Capture the cell that displays the provided text and extract its (X, Y) central coordinate. 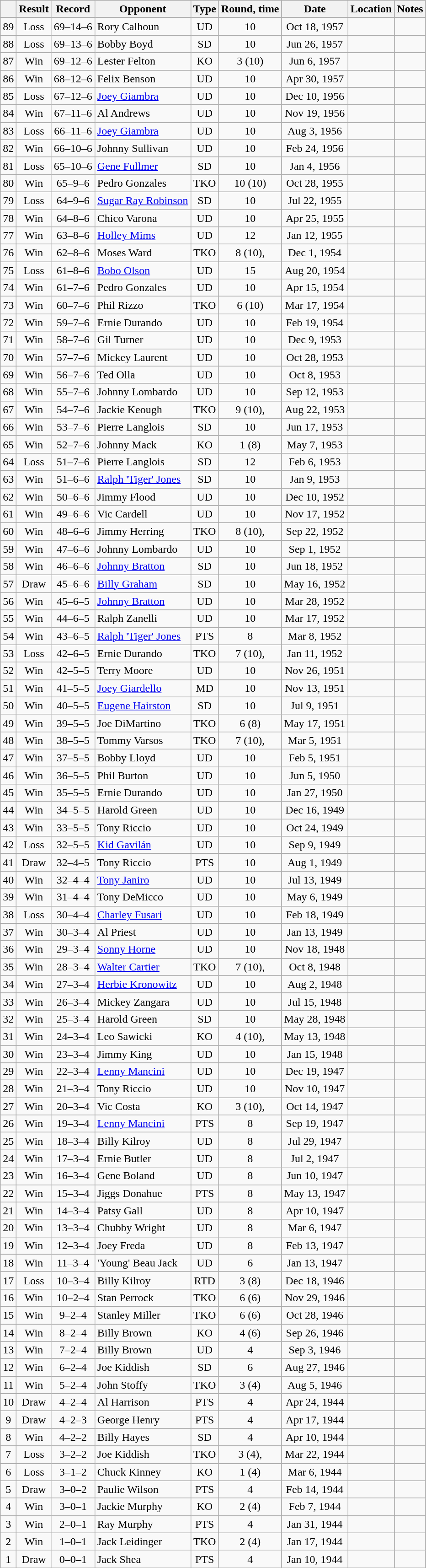
29 (8, 1072)
51–6–6 (73, 479)
17 (8, 1280)
3 (10) (250, 61)
Kid Gavilán (143, 845)
Dec 18, 1946 (314, 1280)
28 (8, 1089)
36–5–5 (73, 776)
3–0–1 (73, 1507)
47–6–6 (73, 549)
53–7–6 (73, 427)
Sep 1, 1952 (314, 549)
Jul 13, 1949 (314, 880)
Mar 17, 1952 (314, 619)
7–2–4 (73, 1350)
69–13–6 (73, 44)
Nov 29, 1946 (314, 1298)
Gil Turner (143, 340)
85 (8, 96)
Jul 15, 1948 (314, 1002)
67–11–6 (73, 113)
3–1–2 (73, 1472)
Paulie Wilson (143, 1489)
Feb 13, 1947 (314, 1245)
1 (8) (250, 444)
Sep 19, 1947 (314, 1124)
6–2–4 (73, 1368)
Al Harrison (143, 1402)
64–8–6 (73, 218)
25 (8, 1141)
30 (8, 1054)
81 (8, 166)
48–6–6 (73, 532)
Opponent (143, 9)
Sep 12, 1953 (314, 392)
72 (8, 323)
84 (8, 113)
Aug 2, 1948 (314, 984)
Mar 6, 1944 (314, 1472)
Type (205, 9)
Feb 6, 1953 (314, 462)
Oct 14, 1947 (314, 1106)
88 (8, 44)
Round, time (250, 9)
Lester Felton (143, 61)
57–7–6 (73, 357)
Date (314, 9)
45 (8, 793)
Al Priest (143, 932)
62–8–6 (73, 253)
82 (8, 148)
16 (8, 1298)
22 (8, 1193)
10–3–4 (73, 1280)
Jul 2, 1947 (314, 1158)
4–2–4 (73, 1402)
56–7–6 (73, 375)
24–3–4 (73, 1036)
65–9–6 (73, 183)
20 (8, 1228)
Tony Janiro (143, 880)
45–6–5 (73, 601)
Gene Boland (143, 1176)
20–3–4 (73, 1106)
26–3–4 (73, 1002)
48 (8, 740)
Holley Mims (143, 236)
27 (8, 1106)
Aug 22, 1953 (314, 410)
John Stoffy (143, 1385)
Mar 28, 1952 (314, 601)
3–0–2 (73, 1489)
21 (8, 1211)
Oct 28, 1946 (314, 1315)
3 (8, 1524)
Nov 19, 1956 (314, 113)
14–3–4 (73, 1211)
27–3–4 (73, 984)
Jimmy King (143, 1054)
Feb 19, 1954 (314, 323)
30–3–4 (73, 932)
55 (8, 619)
Eugene Hairston (143, 706)
52–7–6 (73, 444)
May 7, 1953 (314, 444)
51–7–6 (73, 462)
Bobo Olson (143, 270)
19–3–4 (73, 1124)
Apr 30, 1957 (314, 79)
Nov 26, 1951 (314, 671)
Vic Cardell (143, 514)
31 (8, 1036)
83 (8, 131)
Nov 17, 1952 (314, 514)
Jan 10, 1944 (314, 1559)
75 (8, 270)
Jul 22, 1955 (314, 200)
38 (8, 915)
Mar 17, 1954 (314, 305)
15–3–4 (73, 1193)
Feb 24, 1956 (314, 148)
Moses Ward (143, 253)
9 (8, 1420)
May 17, 1951 (314, 723)
69–12–6 (73, 61)
29–3–4 (73, 949)
39–5–5 (73, 723)
23–3–4 (73, 1054)
Jan 12, 1955 (314, 236)
33–5–5 (73, 828)
4 (10), (250, 1036)
Mar 8, 1952 (314, 636)
Jan 17, 1944 (314, 1541)
Tony DeMicco (143, 897)
61–8–6 (73, 270)
Ralph Zanelli (143, 619)
8–2–4 (73, 1333)
3 (4), (250, 1455)
Billy Hayes (143, 1437)
May 13, 1947 (314, 1193)
Gene Fullmer (143, 166)
Dec 16, 1949 (314, 810)
37–5–5 (73, 758)
Phil Burton (143, 776)
Jimmy Herring (143, 532)
'Young' Beau Jack (143, 1263)
Oct 28, 1955 (314, 183)
Ted Olla (143, 375)
21–3–4 (73, 1089)
Mickey Zangara (143, 1002)
60–7–6 (73, 305)
Leo Sawicki (143, 1036)
Jun 17, 1953 (314, 427)
Dec 19, 1947 (314, 1072)
Mar 5, 1951 (314, 740)
Charley Fusari (143, 915)
62 (8, 496)
Jun 5, 1950 (314, 776)
Sugar Ray Robinson (143, 200)
41–5–5 (73, 688)
Stan Perrock (143, 1298)
67 (8, 410)
43–6–5 (73, 636)
58 (8, 566)
64 (8, 462)
30–4–4 (73, 915)
78 (8, 218)
14 (8, 1333)
39 (8, 897)
40–5–5 (73, 706)
67–12–6 (73, 96)
Apr 24, 1944 (314, 1402)
Nov 13, 1951 (314, 688)
54 (8, 636)
Oct 28, 1953 (314, 357)
Nov 18, 1948 (314, 949)
34–5–5 (73, 810)
32–5–5 (73, 845)
Jackie Murphy (143, 1507)
37 (8, 932)
3 (10), (250, 1106)
1–0–1 (73, 1541)
Ernie Butler (143, 1158)
35 (8, 967)
9–2–4 (73, 1315)
18–3–4 (73, 1141)
49–6–6 (73, 514)
47 (8, 758)
Jackie Keough (143, 410)
13–3–4 (73, 1228)
73 (8, 305)
Nov 10, 1947 (314, 1089)
Oct 8, 1948 (314, 967)
Dec 1, 1954 (314, 253)
18 (8, 1263)
4 (6) (250, 1333)
Result (34, 9)
Mickey Laurent (143, 357)
5 (8, 1489)
Apr 10, 1947 (314, 1211)
10 (10) (250, 183)
59–7–6 (73, 323)
77 (8, 236)
34 (8, 984)
89 (8, 27)
26 (8, 1124)
51 (8, 688)
36 (8, 949)
50 (8, 706)
23 (8, 1176)
Jan 15, 1948 (314, 1054)
53 (8, 653)
Rory Calhoun (143, 27)
Felix Benson (143, 79)
Record (73, 9)
Apr 15, 1954 (314, 288)
42 (8, 845)
Feb 5, 1951 (314, 758)
71 (8, 340)
Jan 13, 1947 (314, 1263)
6 (10) (250, 305)
61 (8, 514)
Dec 10, 1956 (314, 96)
25–3–4 (73, 1019)
Aug 20, 1954 (314, 270)
Vic Costa (143, 1106)
Joey Giardello (143, 688)
Jul 29, 1947 (314, 1141)
24 (8, 1158)
RTD (205, 1280)
10–2–4 (73, 1298)
Location (371, 9)
66 (8, 427)
Sep 22, 1952 (314, 532)
42–5–5 (73, 671)
Jan 9, 1953 (314, 479)
3 (4) (250, 1385)
Jan 11, 1952 (314, 653)
55–7–6 (73, 392)
63–8–6 (73, 236)
Herbie Kronowitz (143, 984)
Bobby Lloyd (143, 758)
0–0–1 (73, 1559)
Apr 10, 1944 (314, 1437)
46–6–6 (73, 566)
4–2–3 (73, 1420)
6 (8) (250, 723)
Chubby Wright (143, 1228)
Stanley Miller (143, 1315)
Jan 4, 1956 (314, 166)
59 (8, 549)
5–2–4 (73, 1385)
7 (8, 1455)
76 (8, 253)
Notes (410, 9)
Bobby Boyd (143, 44)
Aug 3, 1956 (314, 131)
50–6–6 (73, 496)
60 (8, 532)
52 (8, 671)
Walter Cartier (143, 967)
Feb 18, 1949 (314, 915)
33 (8, 1002)
43 (8, 828)
49 (8, 723)
17–3–4 (73, 1158)
28–3–4 (73, 967)
Joey Freda (143, 1245)
44–6–5 (73, 619)
31–4–4 (73, 897)
Jimmy Flood (143, 496)
70 (8, 357)
65 (8, 444)
4–2–2 (73, 1437)
3 (8) (250, 1280)
79 (8, 200)
Jun 26, 1957 (314, 44)
Joe DiMartino (143, 723)
Sep 9, 1949 (314, 845)
Al Andrews (143, 113)
Dec 9, 1953 (314, 340)
May 6, 1949 (314, 897)
Phil Rizzo (143, 305)
22–3–4 (73, 1072)
35–5–5 (73, 793)
65–10–6 (73, 166)
41 (8, 862)
54–7–6 (73, 410)
Feb 7, 1944 (314, 1507)
Jan 13, 1949 (314, 932)
Jun 10, 1947 (314, 1176)
Sep 26, 1946 (314, 1333)
Oct 24, 1949 (314, 828)
May 13, 1948 (314, 1036)
57 (8, 584)
Aug 27, 1946 (314, 1368)
Mar 6, 1947 (314, 1228)
Feb 14, 1944 (314, 1489)
64–9–6 (73, 200)
11–3–4 (73, 1263)
Ray Murphy (143, 1524)
Jiggs Donahue (143, 1193)
Apr 17, 1944 (314, 1420)
19 (8, 1245)
12–3–4 (73, 1245)
Jack Leidinger (143, 1541)
May 16, 1952 (314, 584)
42–6–5 (73, 653)
Jul 9, 1951 (314, 706)
Billy Graham (143, 584)
68 (8, 392)
45–6–6 (73, 584)
13 (8, 1350)
Oct 18, 1957 (314, 27)
Johnny Sullivan (143, 148)
Sonny Horne (143, 949)
Aug 1, 1949 (314, 862)
2–0–1 (73, 1524)
46 (8, 776)
Chuck Kinney (143, 1472)
Aug 5, 1946 (314, 1385)
80 (8, 183)
38–5–5 (73, 740)
32–4–5 (73, 862)
Jan 27, 1950 (314, 793)
Terry Moore (143, 671)
Chico Varona (143, 218)
Jun 18, 1952 (314, 566)
68–12–6 (73, 79)
58–7–6 (73, 340)
1 (4) (250, 1472)
Mar 22, 1944 (314, 1455)
56 (8, 601)
44 (8, 810)
Sep 3, 1946 (314, 1350)
66–11–6 (73, 131)
Jan 31, 1944 (314, 1524)
May 28, 1948 (314, 1019)
61–7–6 (73, 288)
Oct 8, 1953 (314, 375)
Johnny Mack (143, 444)
74 (8, 288)
Jun 6, 1957 (314, 61)
86 (8, 79)
Jack Shea (143, 1559)
40 (8, 880)
Apr 25, 1955 (314, 218)
66–10–6 (73, 148)
George Henry (143, 1420)
9 (10), (250, 410)
11 (8, 1385)
Dec 10, 1952 (314, 496)
16–3–4 (73, 1176)
32–4–4 (73, 880)
2 (8, 1541)
MD (205, 688)
69 (8, 375)
69–14–6 (73, 27)
32 (8, 1019)
Patsy Gall (143, 1211)
3–2–2 (73, 1455)
1 (8, 1559)
Tommy Varsos (143, 740)
63 (8, 479)
87 (8, 61)
